Identify which cell holds the provided text, then report its [x, y] central coordinate. 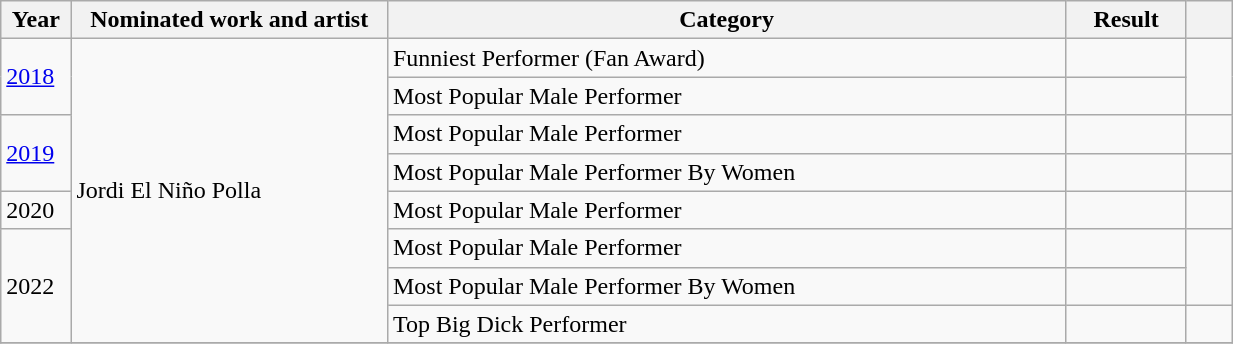
Funniest Performer (Fan Award) [726, 58]
Category [726, 20]
Year [36, 20]
2018 [36, 77]
Nominated work and artist [230, 20]
2020 [36, 210]
Jordi El Niño Polla [230, 191]
Top Big Dick Performer [726, 324]
2022 [36, 286]
Result [1126, 20]
2019 [36, 153]
